Capture the cell that displays the provided text and extract its [X, Y] central coordinate. 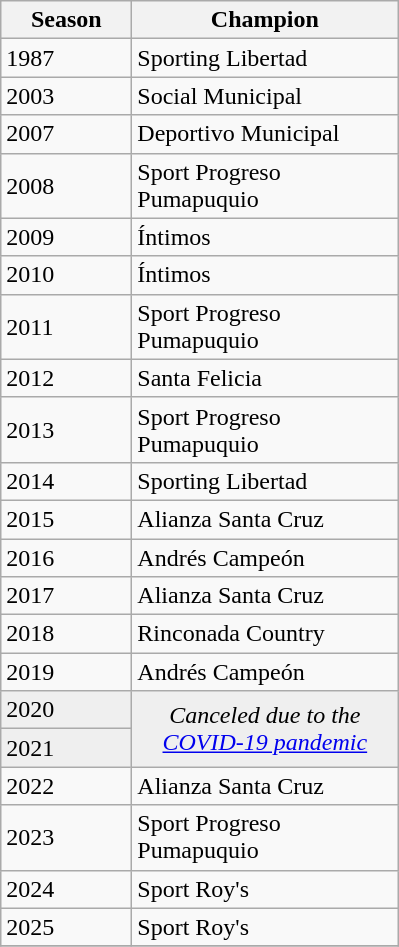
2021 [66, 748]
2022 [66, 786]
2009 [66, 237]
2019 [66, 672]
2017 [66, 596]
2013 [66, 430]
2023 [66, 838]
2020 [66, 710]
2025 [66, 927]
2016 [66, 557]
2007 [66, 134]
Santa Felicia [265, 378]
Social Municipal [265, 96]
2010 [66, 275]
2012 [66, 378]
2015 [66, 519]
2003 [66, 96]
Champion [265, 20]
2008 [66, 186]
Canceled due to the COVID-19 pandemic [265, 729]
2014 [66, 481]
Season [66, 20]
2018 [66, 634]
1987 [66, 58]
Deportivo Municipal [265, 134]
2024 [66, 889]
Rinconada Country [265, 634]
2011 [66, 326]
